Find where the given text appears and provide that cell's center as (X, Y) coordinate. 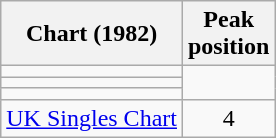
UK Singles Chart (92, 118)
Peakposition (228, 34)
Chart (1982) (92, 34)
4 (228, 118)
